Scan for the cell matching the given text and deliver its (X, Y) coordinate at center. 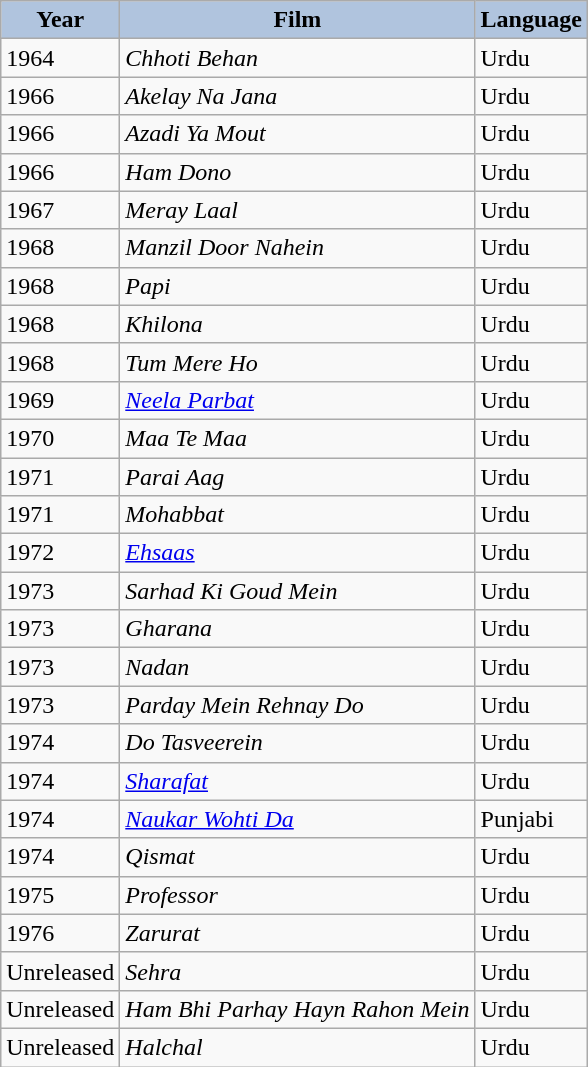
1964 (60, 58)
1972 (60, 553)
Gharana (298, 629)
Film (298, 20)
Year (60, 20)
Sehra (298, 971)
Mohabbat (298, 515)
Ham Bhi Parhay Hayn Rahon Mein (298, 1009)
Neela Parbat (298, 400)
1967 (60, 210)
Chhoti Behan (298, 58)
Qismat (298, 857)
Tum Mere Ho (298, 362)
Language (531, 20)
Do Tasveerein (298, 743)
1976 (60, 933)
1975 (60, 895)
Zarurat (298, 933)
Papi (298, 286)
Parday Mein Rehnay Do (298, 705)
Manzil Door Nahein (298, 248)
1969 (60, 400)
Ehsaas (298, 553)
1970 (60, 438)
Naukar Wohti Da (298, 819)
Halchal (298, 1047)
Meray Laal (298, 210)
Parai Aag (298, 477)
Akelay Na Jana (298, 96)
Nadan (298, 667)
Punjabi (531, 819)
Professor (298, 895)
Ham Dono (298, 172)
Khilona (298, 324)
Azadi Ya Mout (298, 134)
Sharafat (298, 781)
Maa Te Maa (298, 438)
Sarhad Ki Goud Mein (298, 591)
